Locate the cell with the specified text and output its (x, y) center coordinate. 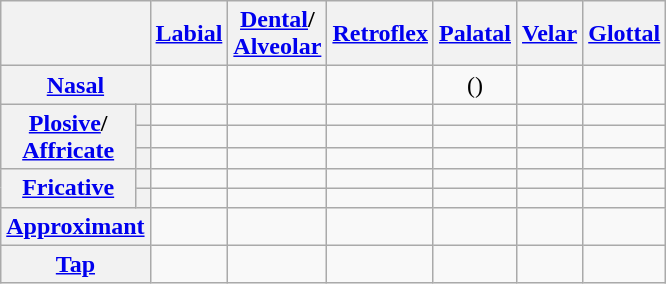
Velar (550, 34)
Glottal (624, 34)
Labial (189, 34)
Dental/Alveolar (278, 34)
Fricative (68, 188)
Nasal (76, 85)
Tap (76, 264)
Plosive/Affricate (68, 136)
Retroflex (380, 34)
Approximant (76, 226)
Palatal (474, 34)
() (474, 85)
